Provide the [X, Y] coordinate of the cell's center where the given text is located.  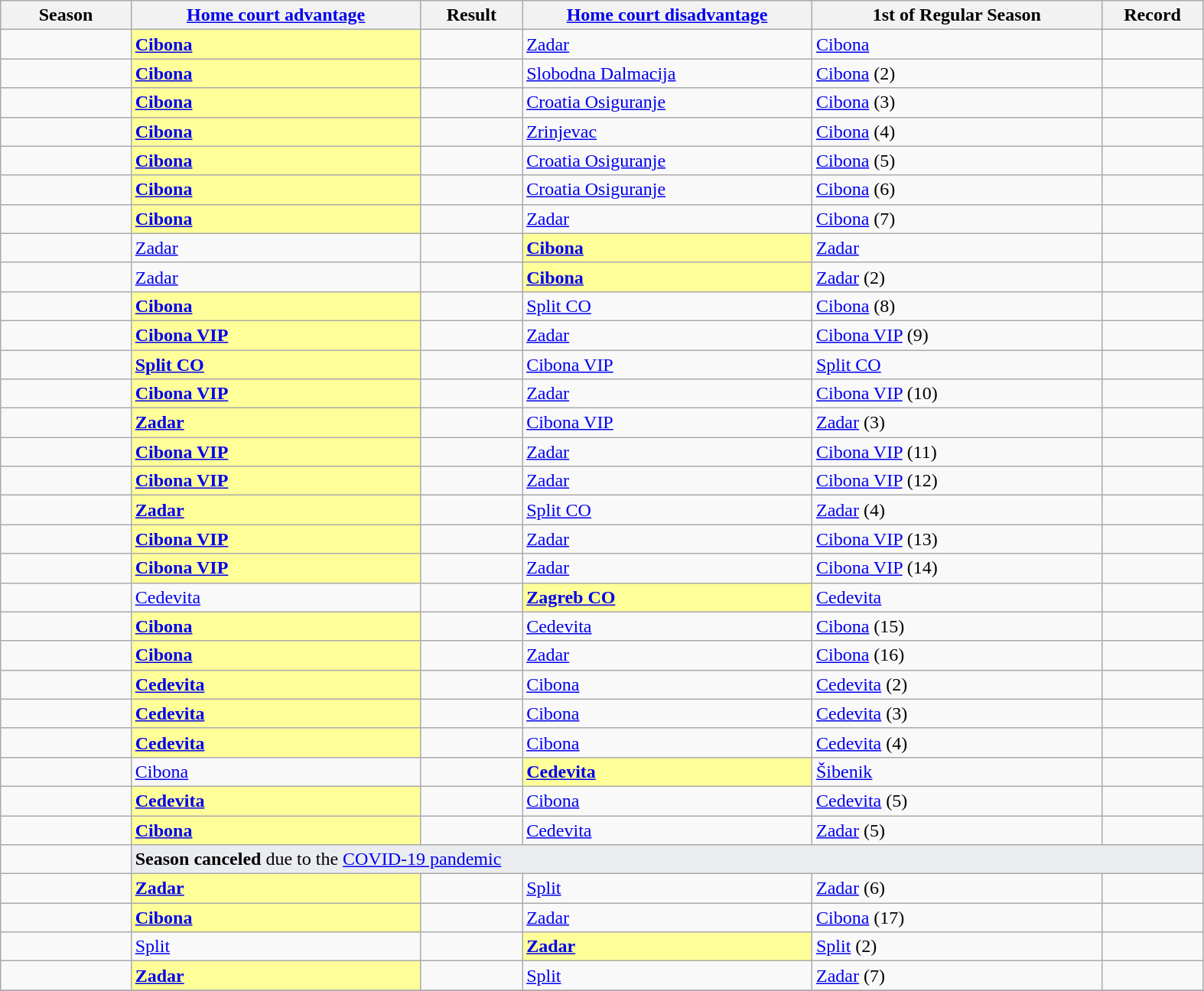
Cibona VIP (14) [956, 568]
Šibenik [956, 772]
Cibona (7) [956, 219]
Cibona (16) [956, 655]
Cibona (6) [956, 190]
Home court advantage [275, 15]
Zadar (5) [956, 830]
Record [1152, 15]
Cibona (3) [956, 102]
Split (2) [956, 947]
Cibona (8) [956, 306]
Cedevita (2) [956, 684]
Zadar (2) [956, 277]
Cibona (5) [956, 161]
Season [66, 15]
Season canceled due to the COVID-19 pandemic [667, 859]
Cibona VIP (13) [956, 539]
Cibona VIP (10) [956, 394]
Cibona (17) [956, 918]
Zadar (7) [956, 976]
Zagreb CO [667, 597]
Cibona (15) [956, 626]
Zadar (6) [956, 889]
Cedevita (5) [956, 801]
Cibona VIP (12) [956, 481]
Zrinjevac [667, 132]
Cedevita (3) [956, 713]
1st of Regular Season [956, 15]
Cibona VIP (9) [956, 335]
Slobodna Dalmacija [667, 73]
Zadar (4) [956, 510]
Zadar (3) [956, 423]
Cedevita (4) [956, 742]
Result [471, 15]
Cibona VIP (11) [956, 452]
Cibona (4) [956, 132]
Home court disadvantage [667, 15]
Cibona (2) [956, 73]
